Determine the (X, Y) coordinate at the center of the cell enclosing the given text.  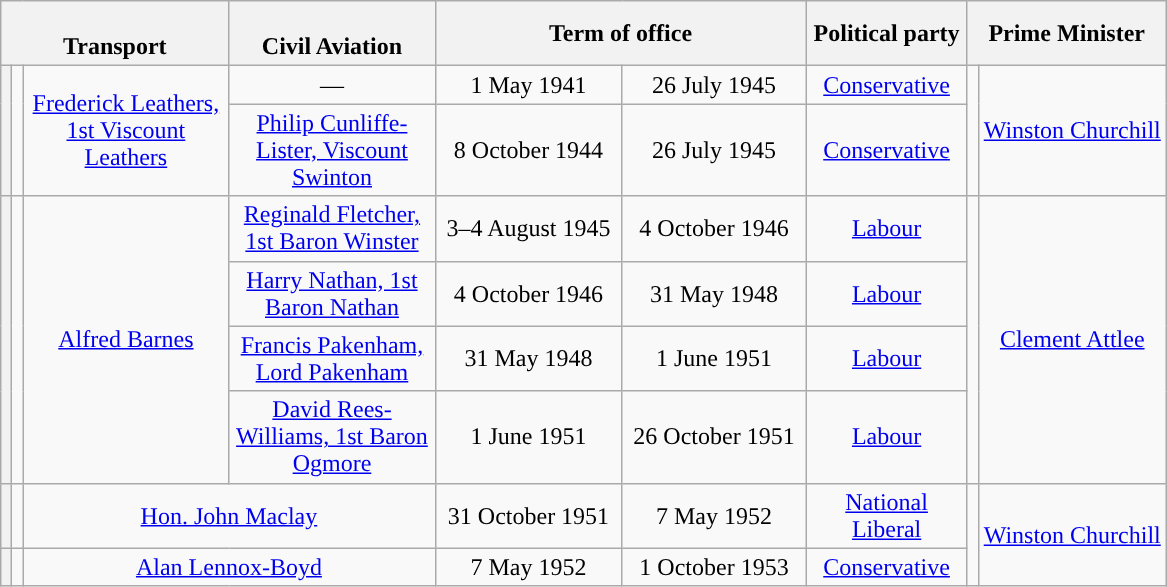
26 October 1951 (714, 437)
8 October 1944 (528, 150)
31 October 1951 (528, 516)
Civil Aviation (332, 34)
Prime Minister (1066, 34)
Political party (886, 34)
Hon. John Maclay (229, 516)
— (332, 85)
Frederick Leathers, 1st Viscount Leathers (126, 131)
Francis Pakenham, Lord Pakenham (332, 358)
Alan Lennox-Boyd (229, 567)
3–4 August 1945 (528, 228)
Harry Nathan, 1st Baron Nathan (332, 294)
Alfred Barnes (126, 340)
1 May 1941 (528, 85)
1 October 1953 (714, 567)
Term of office (620, 34)
Clement Attlee (1072, 340)
Transport (115, 34)
National Liberal (886, 516)
Reginald Fletcher, 1st Baron Winster (332, 228)
David Rees-Williams, 1st Baron Ogmore (332, 437)
Philip Cunliffe-Lister, Viscount Swinton (332, 150)
